Scan for the cell matching the given text and deliver its (X, Y) coordinate at center. 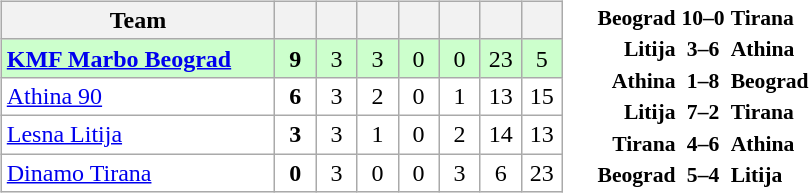
15 (542, 96)
Athina (636, 80)
Team (138, 20)
1–8 (703, 80)
7–2 (703, 112)
4–6 (703, 143)
10–0 (703, 17)
Lesna Litija (138, 134)
5–4 (703, 175)
14 (500, 134)
3–6 (703, 49)
Dinamo Tirana (138, 173)
Athina 90 (138, 96)
Tirana (636, 143)
KMF Marbo Beograd (138, 58)
9 (296, 58)
5 (542, 58)
